Return [X, Y] of the center of cell containing provided text 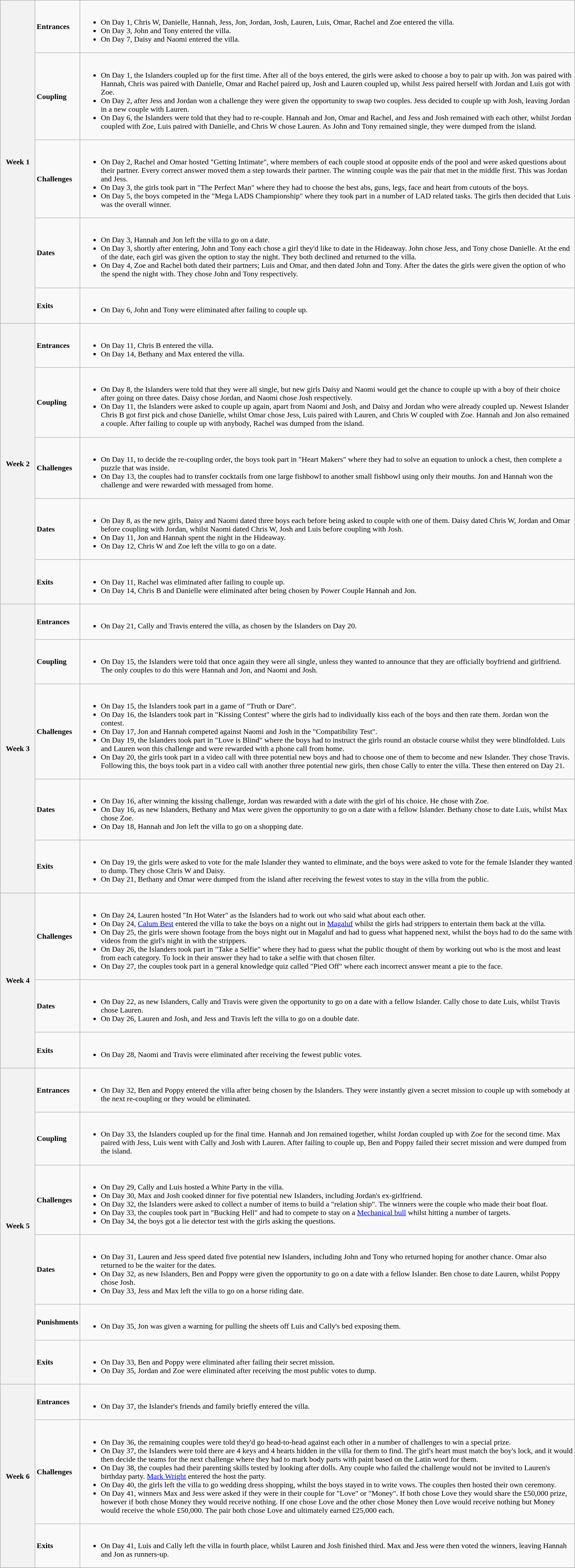
On Day 11, Chris B entered the villa.On Day 14, Bethany and Max entered the villa. [327, 345]
Week 3 [18, 748]
Week 5 [18, 1226]
On Day 6, John and Tony were eliminated after failing to couple up. [327, 305]
On Day 37, the Islander's friends and family briefly entered the villa. [327, 1402]
Week 4 [18, 980]
Punishments [57, 1322]
On Day 28, Naomi and Travis were eliminated after receiving the fewest public votes. [327, 1050]
On Day 35, Jon was given a warning for pulling the sheets off Luis and Cally's bed exposing them. [327, 1322]
On Day 21, Cally and Travis entered the villa, as chosen by the Islanders on Day 20. [327, 621]
Week 1 [18, 162]
Week 2 [18, 464]
Week 6 [18, 1476]
